Identify which cell holds the provided text, then report its (X, Y) central coordinate. 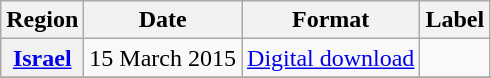
Digital download (331, 58)
Israel (42, 58)
Date (163, 20)
15 March 2015 (163, 58)
Format (331, 20)
Region (42, 20)
Label (455, 20)
